Provide the (X, Y) coordinate of the cell's center where the given text is located.  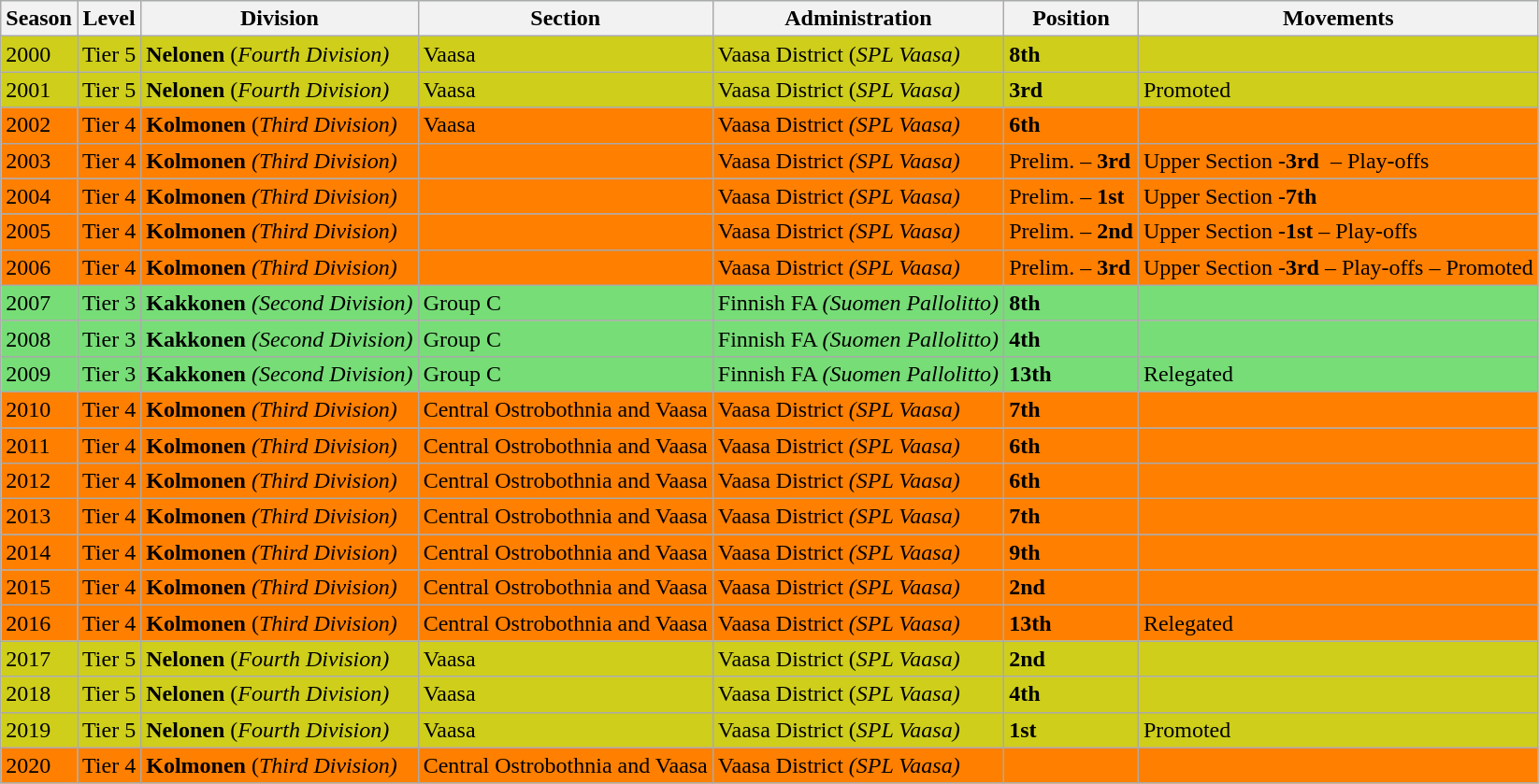
Level (108, 19)
Prelim. – 1st (1072, 196)
1st (1072, 730)
Upper Section -3rd – Play-offs (1338, 161)
Season (39, 19)
Upper Section -3rd – Play-offs – Promoted (1338, 267)
2009 (39, 374)
2001 (39, 90)
2015 (39, 588)
Position (1072, 19)
Division (280, 19)
2011 (39, 446)
Upper Section -1st – Play-offs (1338, 232)
9th (1072, 552)
2012 (39, 481)
Upper Section -7th (1338, 196)
2002 (39, 125)
Movements (1338, 19)
Prelim. – 2nd (1072, 232)
2016 (39, 623)
2006 (39, 267)
3rd (1072, 90)
2007 (39, 303)
2010 (39, 409)
2014 (39, 552)
2013 (39, 517)
2004 (39, 196)
2003 (39, 161)
Administration (858, 19)
2008 (39, 338)
2019 (39, 730)
2000 (39, 54)
2020 (39, 765)
Section (565, 19)
2018 (39, 694)
2005 (39, 232)
2017 (39, 659)
